Capture the cell that displays the provided text and extract its [x, y] central coordinate. 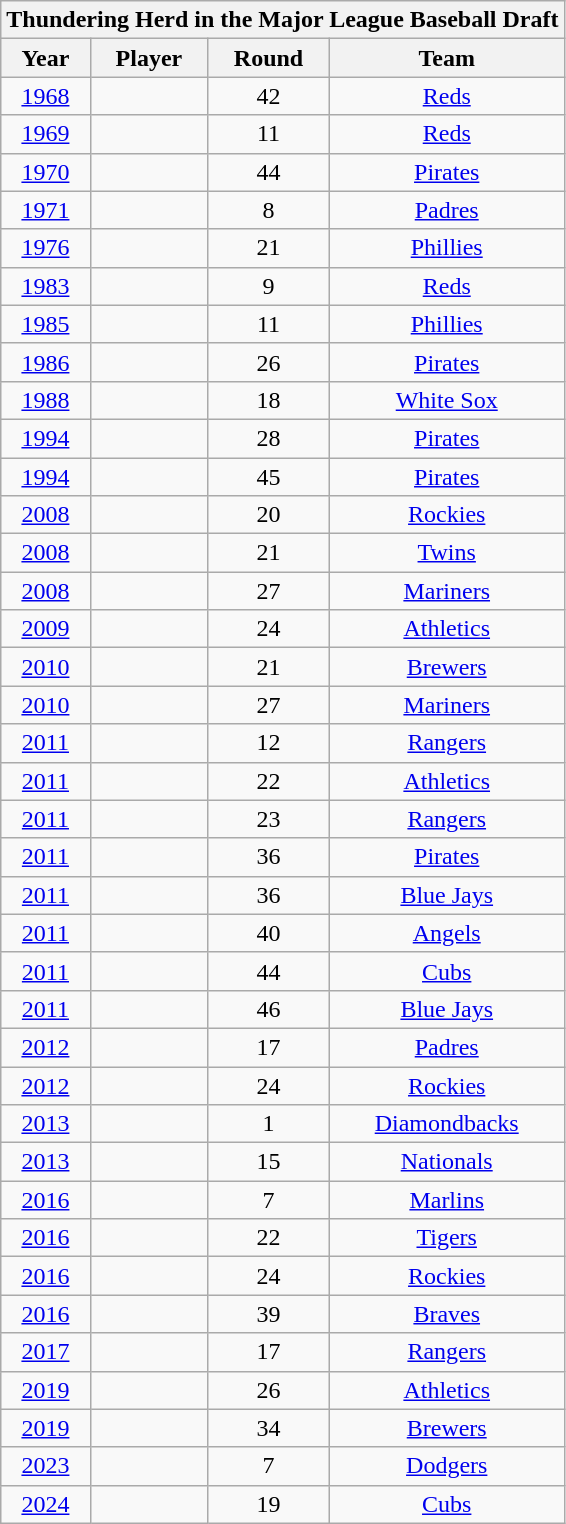
2024 [46, 1504]
1976 [46, 248]
Diamondbacks [446, 1124]
Nationals [446, 1162]
1968 [46, 96]
46 [269, 1009]
Braves [446, 1314]
Angels [446, 933]
45 [269, 477]
2017 [46, 1352]
Year [46, 58]
1971 [46, 210]
23 [269, 819]
34 [269, 1428]
1985 [46, 324]
Team [446, 58]
12 [269, 743]
Marlins [446, 1200]
18 [269, 400]
19 [269, 1504]
Tigers [446, 1238]
2009 [46, 629]
1 [269, 1124]
1969 [46, 134]
1970 [46, 172]
9 [269, 286]
2023 [46, 1466]
White Sox [446, 400]
40 [269, 933]
Player [149, 58]
Twins [446, 553]
28 [269, 438]
1983 [46, 286]
39 [269, 1314]
42 [269, 96]
20 [269, 515]
Round [269, 58]
1986 [46, 362]
15 [269, 1162]
Dodgers [446, 1466]
Thundering Herd in the Major League Baseball Draft [282, 20]
8 [269, 210]
1988 [46, 400]
